Identify which cell holds the provided text, then report its (X, Y) central coordinate. 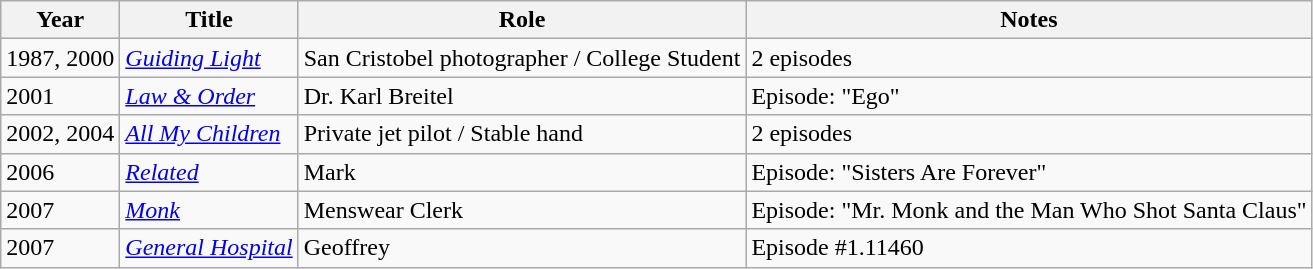
Law & Order (209, 96)
All My Children (209, 134)
1987, 2000 (60, 58)
Monk (209, 210)
Role (522, 20)
Geoffrey (522, 248)
Guiding Light (209, 58)
Notes (1029, 20)
Mark (522, 172)
Related (209, 172)
Episode: "Mr. Monk and the Man Who Shot Santa Claus" (1029, 210)
Episode: "Sisters Are Forever" (1029, 172)
2006 (60, 172)
Episode: "Ego" (1029, 96)
2001 (60, 96)
Dr. Karl Breitel (522, 96)
Private jet pilot / Stable hand (522, 134)
San Cristobel photographer / College Student (522, 58)
Episode #1.11460 (1029, 248)
Year (60, 20)
Title (209, 20)
General Hospital (209, 248)
2002, 2004 (60, 134)
Menswear Clerk (522, 210)
